Pinpoint the cell where the given text exists, returning its (X, Y) midpoint coordinate. 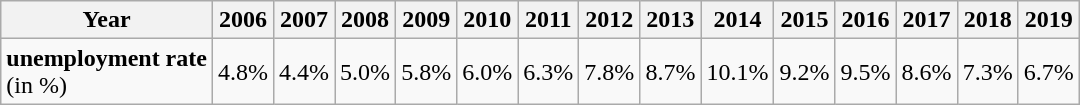
2010 (488, 20)
8.6% (926, 72)
2009 (426, 20)
10.1% (738, 72)
6.3% (548, 72)
Year (107, 20)
2019 (1048, 20)
4.8% (242, 72)
8.7% (670, 72)
4.4% (304, 72)
2018 (988, 20)
9.5% (866, 72)
2013 (670, 20)
6.7% (1048, 72)
unemployment rate(in %) (107, 72)
2017 (926, 20)
2016 (866, 20)
2008 (366, 20)
5.0% (366, 72)
2015 (804, 20)
7.3% (988, 72)
2014 (738, 20)
7.8% (610, 72)
2011 (548, 20)
6.0% (488, 72)
9.2% (804, 72)
2006 (242, 20)
5.8% (426, 72)
2007 (304, 20)
2012 (610, 20)
